Pinpoint the cell where the given text exists, returning its [X, Y] midpoint coordinate. 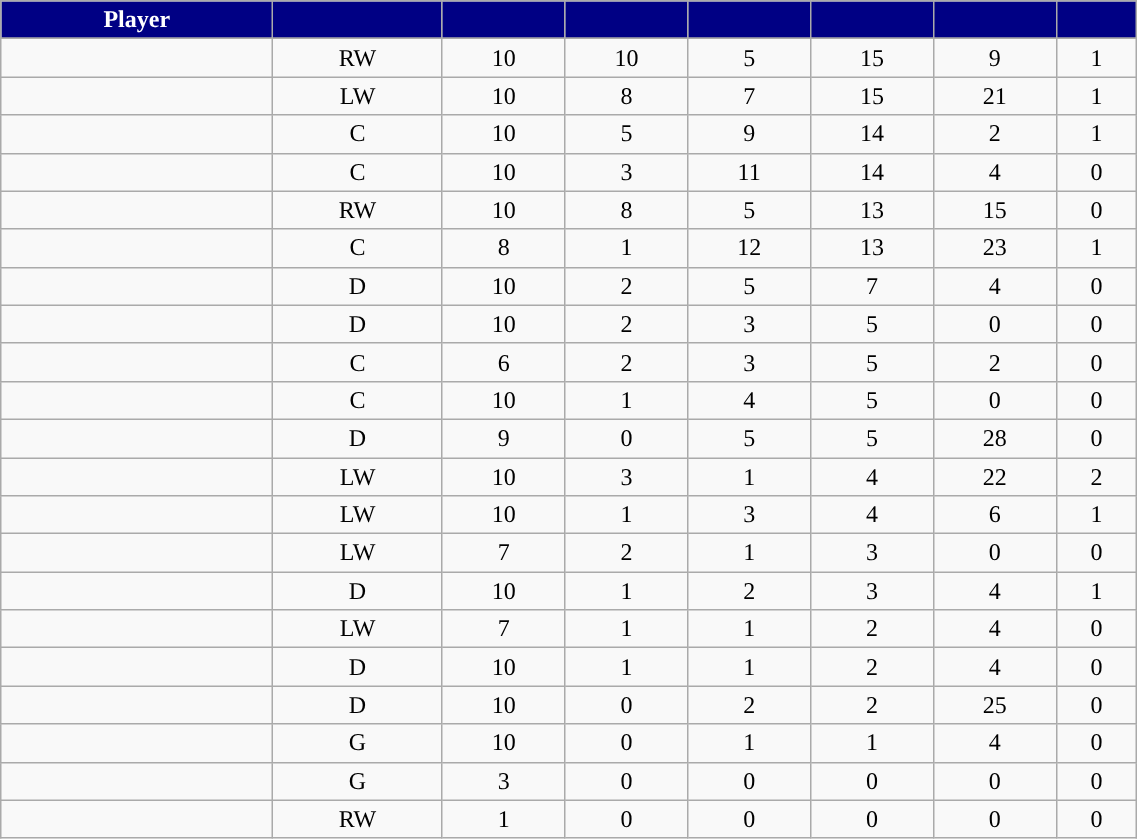
21 [994, 96]
23 [994, 248]
22 [994, 477]
12 [750, 248]
11 [750, 172]
28 [994, 438]
25 [994, 705]
Player [137, 20]
